Extract the [X, Y] coordinate from the center of the cell holding the provided text.  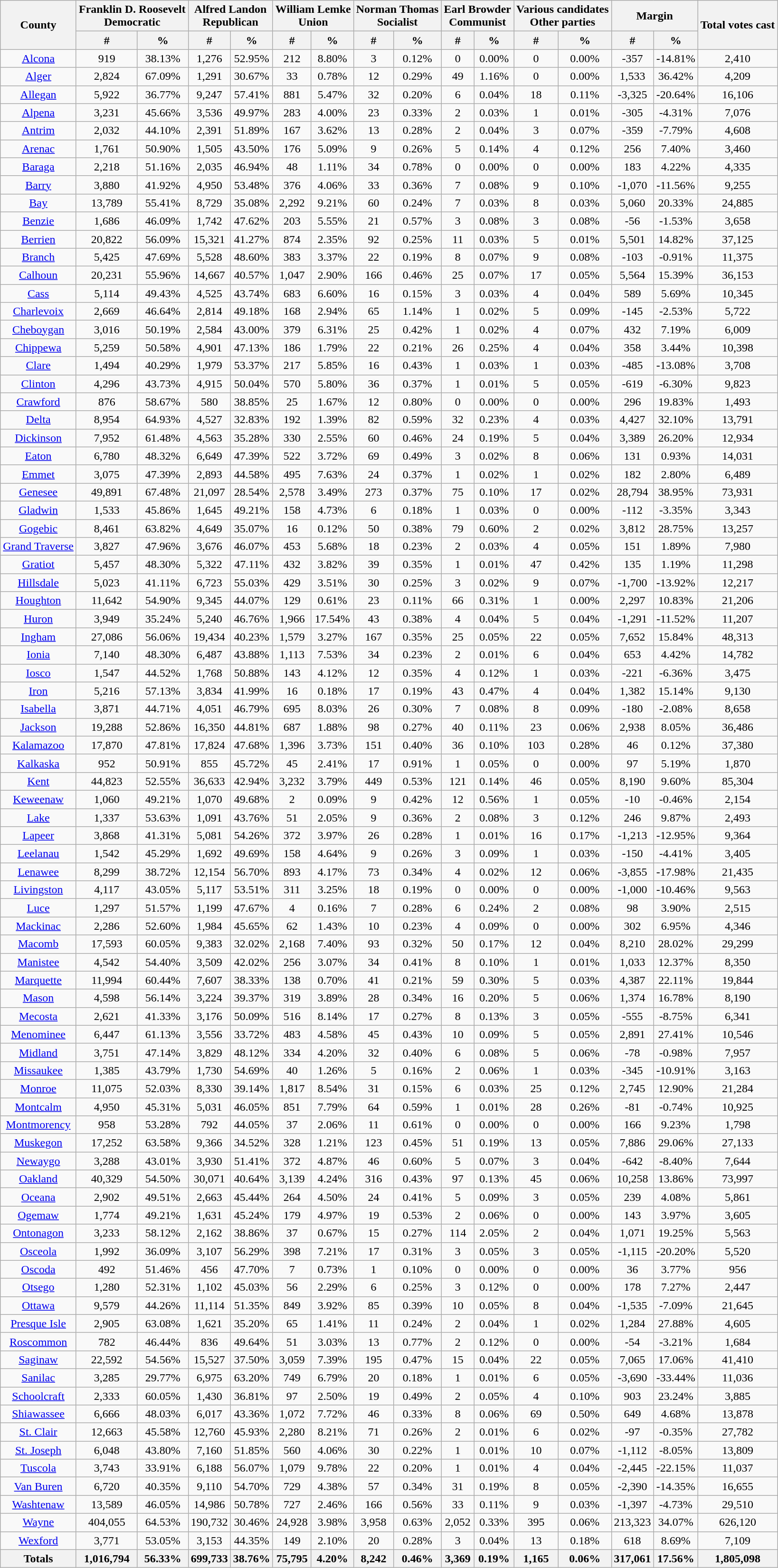
3,771 [106, 1540]
376 [292, 185]
22.11% [675, 980]
1,979 [209, 366]
30,071 [209, 1179]
8,242 [373, 1559]
2,333 [106, 1396]
56.33% [162, 1559]
3,369 [458, 1559]
66 [458, 601]
53.63% [162, 817]
-8.40% [675, 1161]
52.55% [162, 781]
16,350 [209, 727]
21,206 [738, 601]
2,745 [633, 1088]
4,527 [209, 420]
13,878 [738, 1414]
-2,390 [633, 1486]
15.39% [675, 275]
59 [458, 980]
8.14% [332, 1016]
1,199 [209, 908]
William LemkeUnion [313, 16]
-359 [633, 131]
-11.52% [675, 619]
580 [209, 402]
3,460 [738, 149]
Crawford [38, 402]
383 [292, 257]
0.91% [417, 763]
-642 [633, 1161]
1,505 [209, 149]
7,886 [633, 1143]
-3,325 [633, 94]
0.63% [417, 1522]
649 [633, 1414]
687 [292, 727]
1.26% [332, 1070]
-22.15% [675, 1468]
9.21% [332, 203]
4,901 [209, 348]
2.29% [332, 1287]
7,065 [633, 1360]
Manistee [38, 962]
-2,445 [633, 1468]
5,861 [738, 1197]
429 [292, 583]
3,389 [633, 438]
618 [633, 1540]
0.70% [332, 980]
3.89% [332, 998]
4,608 [738, 131]
-8.05% [675, 1450]
Berrien [38, 239]
Oscoda [38, 1269]
63.20% [252, 1378]
570 [292, 384]
5,081 [209, 836]
48,313 [738, 637]
49.97% [252, 113]
Gladwin [38, 510]
17,593 [106, 944]
7.53% [332, 655]
-1,700 [633, 583]
492 [106, 1269]
45.29% [162, 854]
51.57% [162, 908]
Luce [38, 908]
60.44% [162, 980]
St. Joseph [38, 1450]
12.90% [675, 1088]
7,160 [209, 1450]
792 [209, 1125]
3.44% [675, 348]
3,288 [106, 1161]
49,891 [106, 492]
-0.98% [675, 1052]
0.93% [675, 456]
699,733 [209, 1559]
73 [373, 872]
3,658 [738, 221]
17.06% [675, 1360]
-13.08% [675, 366]
2,905 [106, 1323]
-13.92% [675, 583]
395 [536, 1522]
Baraga [38, 167]
3,743 [106, 1468]
9,364 [738, 836]
Keweenaw [38, 799]
1,072 [292, 1414]
45.31% [162, 1107]
5,564 [633, 275]
20.33% [675, 203]
1,284 [633, 1323]
-12.95% [675, 836]
48.03% [162, 1414]
6,447 [106, 1034]
0.22% [417, 1450]
1.41% [332, 1323]
21,284 [738, 1088]
0.45% [417, 1143]
7,644 [738, 1161]
449 [373, 781]
1.39% [332, 420]
6,048 [106, 1450]
28.75% [675, 529]
2,286 [106, 926]
Leelanau [38, 854]
43.36% [252, 1414]
168 [292, 312]
10,925 [738, 1107]
15,527 [209, 1360]
41.11% [162, 583]
44.58% [252, 474]
48 [292, 167]
653 [633, 655]
8,350 [738, 962]
2,893 [209, 474]
8,299 [106, 872]
4,427 [633, 420]
11,375 [738, 257]
Kalamazoo [38, 745]
Oceana [38, 1197]
4.68% [675, 1414]
2.50% [332, 1396]
2.41% [332, 763]
-8.75% [675, 1016]
58.12% [162, 1233]
44.26% [162, 1305]
2.35% [332, 239]
55.03% [252, 583]
2,578 [292, 492]
2.10% [332, 1540]
2,824 [106, 76]
16.78% [675, 998]
-150 [633, 854]
Alpena [38, 113]
1,494 [106, 366]
44.52% [162, 673]
103 [536, 745]
1.67% [332, 402]
3,285 [106, 1378]
11,037 [738, 1468]
-619 [633, 384]
21,435 [738, 872]
39.37% [252, 998]
43.80% [162, 1450]
11,036 [738, 1378]
1,071 [633, 1233]
3,509 [209, 962]
1,374 [633, 998]
8,330 [209, 1088]
1,992 [106, 1251]
28,794 [633, 492]
729 [292, 1486]
138 [292, 980]
19,288 [106, 727]
5.68% [332, 547]
1,542 [106, 854]
874 [292, 239]
2,621 [106, 1016]
85,304 [738, 781]
6,487 [209, 655]
4.58% [332, 1034]
3,233 [106, 1233]
Total votes cast [738, 25]
75 [458, 492]
2,052 [458, 1522]
57.13% [162, 691]
8,658 [738, 709]
3,475 [738, 673]
-33.44% [675, 1378]
-20.64% [675, 94]
10,258 [633, 1179]
1,297 [106, 908]
135 [633, 565]
302 [633, 926]
63.08% [162, 1323]
2,515 [738, 908]
7,957 [738, 1052]
3.49% [332, 492]
1,016,794 [106, 1559]
33.91% [162, 1468]
2,584 [209, 330]
1,060 [106, 799]
38.72% [162, 872]
12,154 [209, 872]
317,061 [633, 1559]
11,114 [209, 1305]
32.02% [252, 944]
1.11% [332, 167]
1,113 [292, 655]
311 [292, 890]
Iosco [38, 673]
36.42% [675, 76]
15.14% [675, 691]
283 [292, 113]
Washtenaw [38, 1504]
50.88% [252, 673]
3.07% [332, 962]
27,782 [738, 1432]
Alfred LandonRepublican [230, 16]
14,986 [209, 1504]
19.83% [675, 402]
483 [292, 1034]
3,868 [106, 836]
7.63% [332, 474]
4,346 [738, 926]
3,075 [106, 474]
45.86% [162, 510]
1,337 [106, 817]
-1,070 [633, 185]
49.64% [252, 1341]
956 [738, 1269]
56.70% [252, 872]
47.70% [252, 1269]
4,649 [209, 529]
14,667 [209, 275]
2,280 [292, 1432]
43.74% [252, 293]
3,958 [373, 1522]
3,176 [209, 1016]
3.77% [675, 1269]
45.65% [252, 926]
47.69% [162, 257]
1,645 [209, 510]
3,016 [106, 330]
-6.36% [675, 673]
23.24% [675, 1396]
9,579 [106, 1305]
51.16% [162, 167]
5,259 [106, 348]
1,798 [738, 1125]
6.60% [332, 293]
54.70% [252, 1486]
47.96% [162, 547]
-1,115 [633, 1251]
47.62% [252, 221]
Midland [38, 1052]
2,493 [738, 817]
55.41% [162, 203]
Antrim [38, 131]
495 [292, 474]
-0.74% [675, 1107]
4,387 [633, 980]
0.29% [417, 76]
4.17% [332, 872]
560 [292, 1450]
-112 [633, 510]
63.58% [162, 1143]
4,117 [106, 890]
53.37% [252, 366]
0.39% [417, 1305]
40.57% [252, 275]
Gogebic [38, 529]
29,510 [738, 1504]
4.08% [675, 1197]
Norman ThomasSocialist [397, 16]
9,563 [738, 890]
43.05% [162, 890]
296 [633, 402]
Roscommon [38, 1341]
22,592 [106, 1360]
Allegan [38, 94]
-0.46% [675, 799]
Margin [655, 16]
1,579 [292, 637]
50.91% [162, 763]
3,827 [106, 547]
4,563 [209, 438]
5.55% [332, 221]
13.86% [675, 1179]
129 [292, 601]
-14.81% [675, 58]
49.18% [252, 312]
50.90% [162, 149]
93 [373, 944]
49.43% [162, 293]
-7.79% [675, 131]
4.73% [332, 510]
1,280 [106, 1287]
8.54% [332, 1088]
2,218 [106, 167]
123 [373, 1143]
12.37% [675, 962]
-555 [633, 1016]
-357 [633, 58]
Otsego [38, 1287]
6,188 [209, 1468]
9,345 [209, 601]
2,447 [738, 1287]
46.64% [162, 312]
Shiawassee [38, 1414]
53.48% [252, 185]
1,276 [209, 58]
1,730 [209, 1070]
516 [292, 1016]
Houghton [38, 601]
8,729 [209, 203]
2,297 [633, 601]
589 [633, 293]
44.07% [252, 601]
192 [292, 420]
Alcona [38, 58]
Jackson [38, 727]
35.24% [162, 619]
Grand Traverse [38, 547]
21,645 [738, 1305]
334 [292, 1052]
37,125 [738, 239]
-103 [633, 257]
Van Buren [38, 1486]
19,434 [209, 637]
7.27% [675, 1287]
0.77% [417, 1341]
St. Clair [38, 1432]
7,607 [209, 980]
186 [292, 348]
3,163 [738, 1070]
3,708 [738, 366]
4.87% [332, 1161]
1,870 [738, 763]
Newaygo [38, 1161]
Emmet [38, 474]
30.46% [252, 1522]
8.21% [332, 1432]
43.79% [162, 1070]
0.50% [585, 1414]
92 [373, 239]
45.66% [162, 113]
-7.09% [675, 1305]
-20.20% [675, 1251]
212 [292, 58]
5,060 [633, 203]
13,589 [106, 1504]
47.14% [162, 1052]
53.05% [162, 1540]
2,391 [209, 131]
3,343 [738, 510]
1,382 [633, 691]
3,880 [106, 185]
28.54% [252, 492]
-1,112 [633, 1450]
49.69% [252, 854]
42.02% [252, 962]
5,240 [209, 619]
7,109 [738, 1540]
2,669 [106, 312]
4.97% [332, 1215]
67.09% [162, 76]
246 [633, 817]
3,930 [209, 1161]
16,106 [738, 94]
Ingham [38, 637]
Bay [38, 203]
Mason [38, 998]
7,140 [106, 655]
9,383 [209, 944]
47.68% [252, 745]
2,410 [738, 58]
7.21% [332, 1251]
-10.91% [675, 1070]
358 [633, 348]
11,298 [738, 565]
21 [373, 221]
1,684 [738, 1341]
Marquette [38, 980]
48.12% [252, 1052]
3.90% [675, 908]
56.06% [162, 637]
4.50% [332, 1197]
21,097 [209, 492]
1,079 [292, 1468]
44.71% [162, 709]
8.05% [675, 727]
3,676 [209, 547]
53.51% [252, 890]
4,605 [738, 1323]
-14.35% [675, 1486]
64.93% [162, 420]
Mackinac [38, 926]
3.82% [332, 565]
3,812 [633, 529]
13,809 [738, 1450]
44.10% [162, 131]
5,031 [209, 1107]
4,915 [209, 384]
3.73% [332, 745]
4,051 [209, 709]
3,139 [292, 1179]
239 [633, 1197]
42.94% [252, 781]
48.32% [162, 456]
5,023 [106, 583]
5.85% [332, 366]
41.92% [162, 185]
-6.30% [675, 384]
1.19% [675, 565]
44,823 [106, 781]
3.72% [332, 456]
Charlevoix [38, 312]
1,102 [209, 1287]
17,870 [106, 745]
5,216 [106, 691]
56.29% [252, 1251]
45.44% [252, 1197]
5,520 [738, 1251]
Delta [38, 420]
47.13% [252, 348]
5,528 [209, 257]
952 [106, 763]
Menominee [38, 1034]
3.25% [332, 890]
8,461 [106, 529]
53.28% [162, 1125]
6.79% [332, 1378]
-1.53% [675, 221]
32.10% [675, 420]
1,805,098 [738, 1559]
36.81% [252, 1396]
3,153 [209, 1540]
55.96% [162, 275]
1,047 [292, 275]
Ottawa [38, 1305]
179 [292, 1215]
3,871 [106, 709]
Sanilac [38, 1378]
48.60% [252, 257]
7.19% [675, 330]
-345 [633, 1070]
1,817 [292, 1088]
36,486 [738, 727]
35.07% [252, 529]
2.90% [332, 275]
43.50% [252, 149]
6.95% [675, 926]
1,686 [106, 221]
10,345 [738, 293]
0.80% [417, 402]
35.20% [252, 1323]
11,207 [738, 619]
4,335 [738, 167]
183 [633, 167]
54.69% [252, 1070]
Wexford [38, 1540]
6,017 [209, 1414]
-10.46% [675, 890]
11,075 [106, 1088]
9,247 [209, 94]
49 [458, 76]
10.83% [675, 601]
41.99% [252, 691]
1.79% [332, 348]
27.41% [675, 1034]
Totals [38, 1559]
50.04% [252, 384]
62 [292, 926]
-10 [633, 799]
1.14% [417, 312]
45.03% [252, 1287]
2,168 [292, 944]
Ontonagon [38, 1233]
Dickinson [38, 438]
44.81% [252, 727]
893 [292, 872]
45.24% [252, 1215]
4.38% [332, 1486]
Ionia [38, 655]
45.93% [252, 1432]
Cheboygan [38, 330]
36,153 [738, 275]
Tuscola [38, 1468]
903 [633, 1396]
61.13% [162, 1034]
3.62% [332, 131]
46.09% [162, 221]
41.27% [252, 239]
1,070 [209, 799]
316 [373, 1179]
4,525 [209, 293]
County [38, 25]
398 [292, 1251]
27.88% [675, 1323]
121 [458, 781]
-11.56% [675, 185]
Wayne [38, 1522]
2,032 [106, 131]
6.31% [332, 330]
114 [458, 1233]
73,997 [738, 1179]
1,493 [738, 402]
Clare [38, 366]
5.19% [675, 763]
1.21% [332, 1143]
0.32% [417, 944]
0.67% [332, 1233]
20,822 [106, 239]
35.08% [252, 203]
9.78% [332, 1468]
330 [292, 438]
-1,000 [633, 890]
8.80% [332, 58]
1,768 [209, 673]
Eaton [38, 456]
17.56% [675, 1559]
13,789 [106, 203]
-54 [633, 1341]
Branch [38, 257]
5.09% [332, 149]
79 [458, 529]
40.29% [162, 366]
34.07% [675, 1522]
47.11% [252, 565]
-4.73% [675, 1504]
1,774 [106, 1215]
12,217 [738, 583]
52.86% [162, 727]
1,091 [209, 817]
-485 [633, 366]
27,133 [738, 1143]
Lapeer [38, 836]
5,117 [209, 890]
43.76% [252, 817]
4.00% [332, 113]
379 [292, 330]
54.50% [162, 1179]
5.47% [332, 94]
5.80% [332, 384]
Missaukee [38, 1070]
75,795 [292, 1559]
43.88% [252, 655]
40.23% [252, 637]
26.20% [675, 438]
-97 [633, 1432]
54.26% [252, 836]
49.51% [162, 1197]
29.06% [675, 1143]
3,231 [106, 113]
36.09% [162, 1251]
Schoolcraft [38, 1396]
1.88% [332, 727]
213,323 [633, 1522]
Barry [38, 185]
17,824 [209, 745]
20,231 [106, 275]
11,994 [106, 980]
46.76% [252, 619]
782 [106, 1341]
195 [373, 1360]
Alger [38, 76]
38.76% [252, 1559]
6,723 [209, 583]
50.78% [252, 1504]
2,891 [633, 1034]
10,398 [738, 348]
46.94% [252, 167]
5,425 [106, 257]
Presque Isle [38, 1323]
52.95% [252, 58]
5,501 [633, 239]
-1,397 [633, 1504]
41 [373, 980]
51.89% [252, 131]
4.24% [332, 1179]
149 [292, 1540]
7.72% [332, 1414]
Montmorency [38, 1125]
0.73% [332, 1269]
-78 [633, 1052]
73,931 [738, 492]
Ogemaw [38, 1215]
4,542 [106, 962]
40,329 [106, 1179]
Hillsdale [38, 583]
8.03% [332, 709]
1,692 [209, 854]
12,663 [106, 1432]
3,885 [738, 1396]
-221 [633, 673]
2,902 [106, 1197]
3.92% [332, 1305]
19,844 [738, 980]
2.94% [332, 312]
5,563 [738, 1233]
46.44% [162, 1341]
51.85% [252, 1450]
12,760 [209, 1432]
Various candidatesOther parties [563, 16]
Benzie [38, 221]
264 [292, 1197]
273 [373, 492]
43.01% [162, 1161]
64.53% [162, 1522]
-3,690 [633, 1378]
43.00% [252, 330]
50.19% [162, 330]
-17.98% [675, 872]
47.67% [252, 908]
Muskegon [38, 1143]
7,952 [106, 438]
54.90% [162, 601]
8,954 [106, 420]
13,257 [738, 529]
3,232 [292, 781]
Cass [38, 293]
203 [292, 221]
Kent [38, 781]
57 [373, 1486]
38.85% [252, 402]
33.72% [252, 1034]
63.82% [162, 529]
4.12% [332, 673]
51.46% [162, 1269]
4,209 [738, 76]
2,154 [738, 799]
3,829 [209, 1052]
Franklin D. RooseveltDemocratic [132, 16]
2.46% [332, 1504]
51.35% [252, 1305]
52.31% [162, 1287]
3.98% [332, 1522]
27,086 [106, 637]
52.60% [162, 926]
5,114 [106, 293]
6,009 [738, 330]
41.31% [162, 836]
39 [373, 565]
876 [106, 402]
328 [292, 1143]
56.07% [252, 1468]
64 [373, 1107]
1.89% [675, 547]
30.67% [252, 76]
38.33% [252, 980]
Calhoun [38, 275]
13,791 [738, 420]
1,742 [209, 221]
35.28% [252, 438]
1,761 [106, 149]
3.37% [332, 257]
749 [292, 1378]
46.79% [252, 709]
1,385 [106, 1070]
9,366 [209, 1143]
36.77% [162, 94]
-145 [633, 312]
14,782 [738, 655]
34.52% [252, 1143]
29,299 [738, 944]
40.35% [162, 1486]
4.42% [675, 655]
14.82% [675, 239]
Huron [38, 619]
58.67% [162, 402]
38.13% [162, 58]
-3.21% [675, 1341]
12,934 [738, 438]
9,823 [738, 384]
1,033 [633, 962]
1,621 [209, 1323]
453 [292, 547]
8.69% [675, 1540]
3,059 [292, 1360]
-3.35% [675, 510]
-2.08% [675, 709]
-3,855 [633, 872]
50.09% [252, 1016]
19.25% [675, 1233]
626,120 [738, 1522]
6,489 [738, 474]
-81 [633, 1107]
15,321 [209, 239]
4,296 [106, 384]
3.03% [332, 1341]
50.58% [162, 348]
190,732 [209, 1522]
Isabella [38, 709]
61.48% [162, 438]
9.60% [675, 781]
28.02% [675, 944]
695 [292, 709]
16,655 [738, 1486]
849 [292, 1305]
2,663 [209, 1197]
7.39% [332, 1360]
2,035 [209, 167]
56 [292, 1287]
32.83% [252, 420]
45.72% [252, 763]
46.07% [252, 547]
Lake [38, 817]
2.06% [332, 1125]
43.73% [162, 384]
Kalkaska [38, 763]
-1,291 [633, 619]
52.03% [162, 1088]
1,291 [209, 76]
176 [292, 149]
Montcalm [38, 1107]
9,130 [738, 691]
6,666 [106, 1414]
56.09% [162, 239]
37.50% [252, 1360]
44.35% [252, 1540]
6,780 [106, 456]
41,410 [738, 1360]
Oakland [38, 1179]
836 [209, 1341]
24,885 [738, 203]
41.33% [162, 1016]
1.16% [494, 76]
-4.31% [675, 113]
8,210 [633, 944]
1,966 [292, 619]
38.86% [252, 1233]
Monroe [38, 1088]
51.41% [252, 1161]
2.80% [675, 474]
Mecosta [38, 1016]
36,633 [209, 781]
Arenac [38, 149]
683 [292, 293]
40.64% [252, 1179]
Livingston [38, 890]
7.79% [332, 1107]
3.79% [332, 781]
11,642 [106, 601]
71 [373, 1432]
9,110 [209, 1486]
7,652 [633, 637]
2,292 [292, 203]
67.48% [162, 492]
Chippewa [38, 348]
2,162 [209, 1233]
3,605 [738, 1215]
3,949 [106, 619]
6,341 [738, 1016]
49.68% [252, 799]
47 [536, 565]
-4.41% [675, 854]
14,031 [738, 456]
57.41% [252, 94]
5,322 [209, 565]
3.51% [332, 583]
404,055 [106, 1522]
4.64% [332, 854]
-180 [633, 709]
217 [292, 366]
-305 [633, 113]
919 [106, 58]
-0.35% [675, 1432]
85 [373, 1305]
6,649 [209, 456]
39.14% [252, 1088]
Earl BrowderCommunist [478, 16]
1.43% [332, 926]
319 [292, 998]
178 [633, 1287]
Saginaw [38, 1360]
5,722 [738, 312]
Gratiot [38, 565]
-2.53% [675, 312]
44.05% [252, 1125]
851 [292, 1107]
7,076 [738, 113]
131 [633, 456]
855 [209, 763]
17,252 [106, 1143]
522 [292, 456]
-56 [633, 221]
6,975 [209, 1378]
Osceola [38, 1251]
17.54% [332, 619]
182 [633, 474]
15.84% [675, 637]
24,928 [292, 1522]
54.56% [162, 1360]
3,751 [106, 1052]
6,720 [106, 1486]
958 [106, 1125]
56.14% [162, 998]
5,457 [106, 565]
1,547 [106, 673]
4,598 [106, 998]
47.81% [162, 745]
Iron [38, 691]
38.95% [675, 492]
881 [292, 94]
727 [292, 1504]
37,380 [738, 745]
1,984 [209, 926]
-1,213 [633, 836]
0.57% [417, 221]
1,631 [209, 1215]
10,546 [738, 1034]
1,396 [292, 745]
45.58% [162, 1432]
-1,535 [633, 1305]
9.87% [675, 817]
54.40% [162, 962]
2.55% [332, 438]
9.23% [675, 1125]
5,922 [106, 94]
5.69% [675, 293]
3,107 [209, 1251]
2,814 [209, 312]
29.77% [162, 1378]
7,980 [738, 547]
Clinton [38, 384]
82 [373, 420]
Genesee [38, 492]
3.27% [332, 637]
3,834 [209, 691]
1,165 [536, 1559]
3,556 [209, 1034]
4.22% [675, 167]
3,536 [209, 113]
Lenawee [38, 872]
3,224 [209, 998]
1,430 [209, 1396]
2,938 [633, 727]
456 [209, 1269]
3,405 [738, 854]
9,255 [738, 185]
-0.91% [675, 257]
Macomb [38, 944]
